Identify which cell holds the provided text, then report its [x, y] central coordinate. 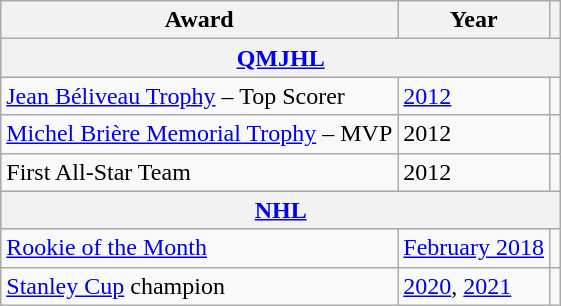
NHL [281, 210]
QMJHL [281, 58]
Award [200, 20]
Year [474, 20]
Rookie of the Month [200, 248]
2020, 2021 [474, 286]
First All-Star Team [200, 172]
Jean Béliveau Trophy – Top Scorer [200, 96]
Stanley Cup champion [200, 286]
February 2018 [474, 248]
Michel Brière Memorial Trophy – MVP [200, 134]
